For the text-containing cell, return its midpoint in [x, y] coordinate format. 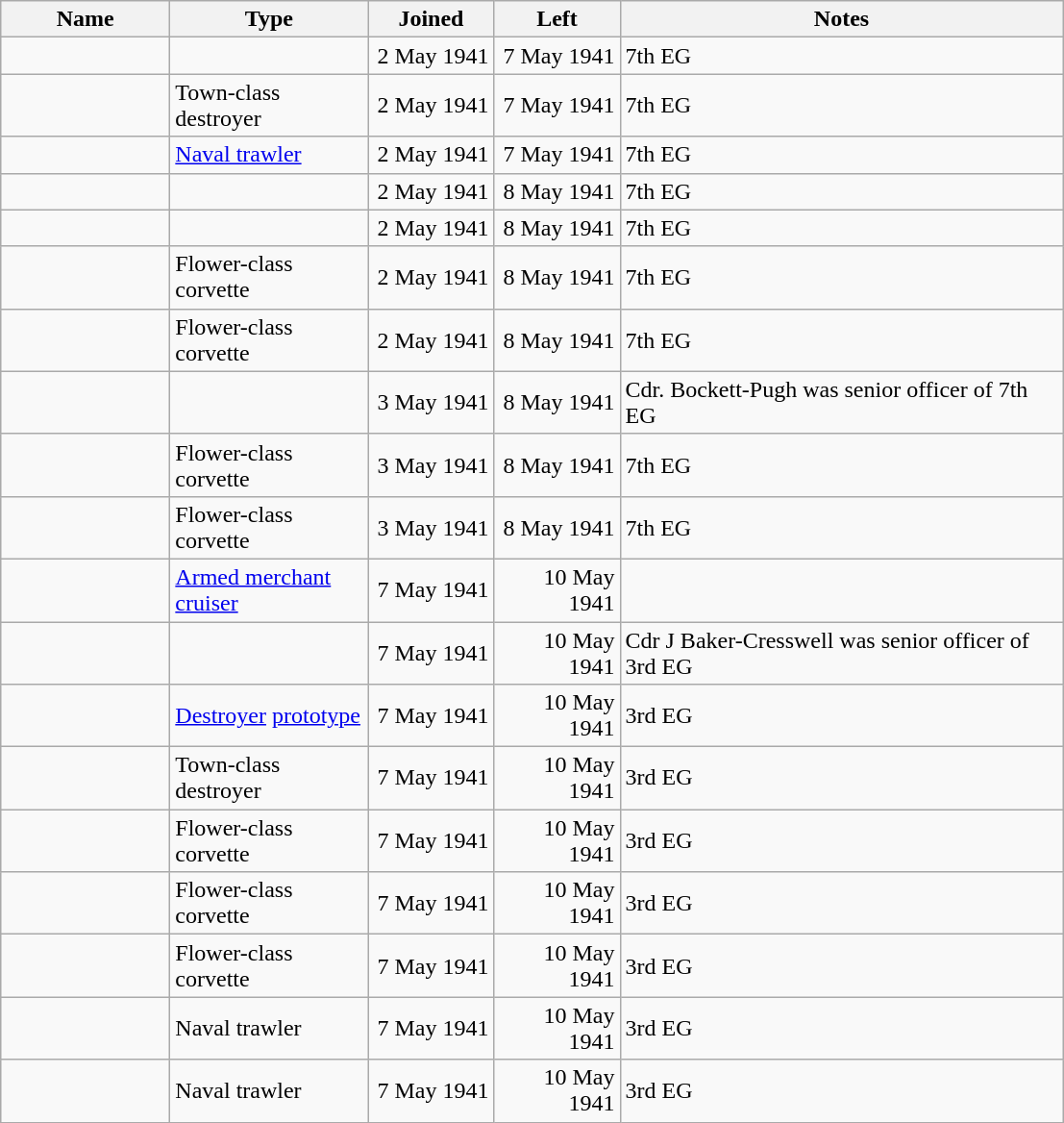
Notes [842, 19]
Armed merchant cruiser [269, 590]
Cdr J Baker-Cresswell was senior officer of 3rd EG [842, 652]
Cdr. Bockett-Pugh was senior officer of 7th EG [842, 402]
Destroyer prototype [269, 715]
Name [86, 19]
Joined [431, 19]
Type [269, 19]
Left [557, 19]
